From the cell containing the given text, extract its center point as [x, y] coordinate. 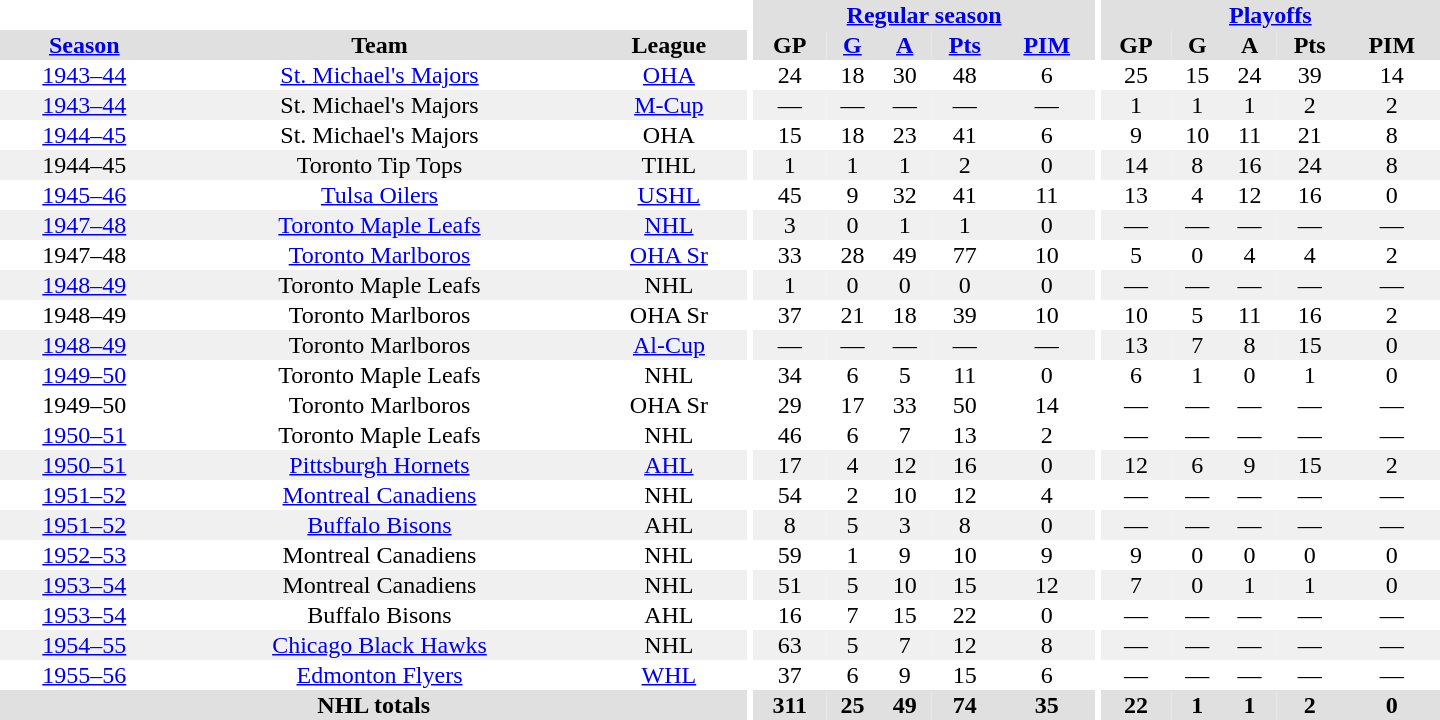
M-Cup [668, 105]
30 [905, 75]
77 [965, 255]
23 [905, 135]
74 [965, 705]
45 [790, 195]
63 [790, 645]
50 [965, 405]
Pittsburgh Hornets [380, 465]
48 [965, 75]
34 [790, 375]
51 [790, 585]
NHL totals [374, 705]
1952–53 [84, 555]
Regular season [924, 15]
1955–56 [84, 675]
Season [84, 45]
USHL [668, 195]
Chicago Black Hawks [380, 645]
311 [790, 705]
WHL [668, 675]
59 [790, 555]
35 [1047, 705]
1945–46 [84, 195]
46 [790, 435]
TIHL [668, 165]
Tulsa Oilers [380, 195]
League [668, 45]
Playoffs [1270, 15]
Al-Cup [668, 345]
Team [380, 45]
28 [852, 255]
29 [790, 405]
1954–55 [84, 645]
Toronto Tip Tops [380, 165]
32 [905, 195]
54 [790, 495]
Edmonton Flyers [380, 675]
